Scan for the cell matching the given text and deliver its [x, y] coordinate at center. 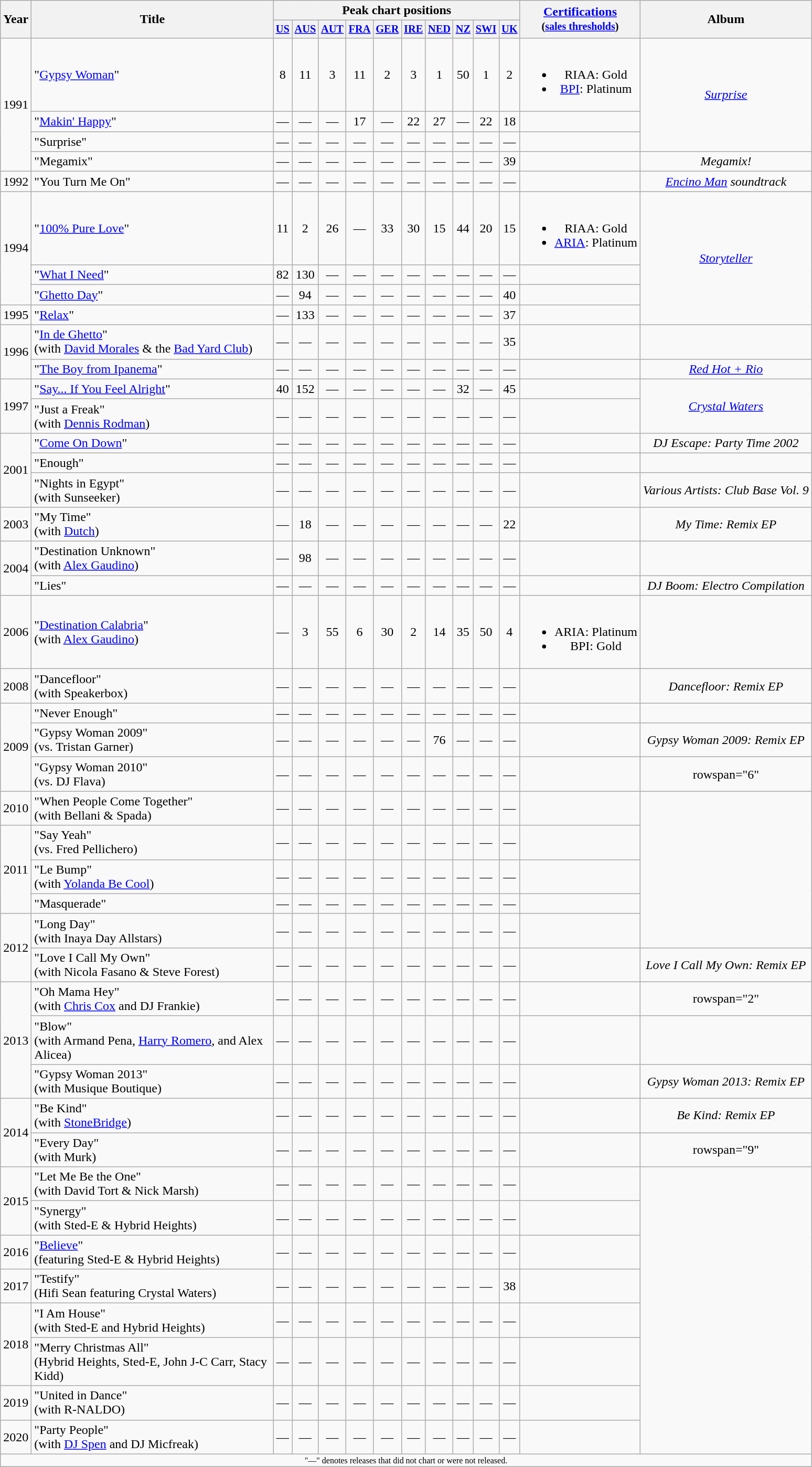
"Gypsy Woman 2009"(vs. Tristan Garner) [152, 740]
"—" denotes releases that did not chart or were not released. [406, 1460]
GER [387, 29]
Crystal Waters [726, 406]
2019 [16, 1403]
2015 [16, 1201]
"Oh Mama Hey"(with Chris Cox and DJ Frankie) [152, 999]
"Let Me Be the One"(with David Tort & Nick Marsh) [152, 1184]
37 [509, 315]
"Masquerade" [152, 903]
Be Kind: Remix EP [726, 1115]
2018 [16, 1344]
2006 [16, 632]
2001 [16, 470]
38 [509, 1287]
"Enough" [152, 463]
1992 [16, 182]
"Gypsy Woman 2010"(vs. DJ Flava) [152, 774]
2004 [16, 569]
Love I Call My Own: Remix EP [726, 964]
6 [360, 632]
"You Turn Me On" [152, 182]
14 [440, 632]
"Believe"(featuring Sted-E & Hybrid Heights) [152, 1252]
2003 [16, 524]
"Synergy"(with Sted-E & Hybrid Heights) [152, 1218]
Megamix! [726, 162]
RIAA: GoldBPI: Platinum [580, 75]
"Megamix" [152, 162]
152 [305, 389]
"In de Ghetto"(with David Morales & the Bad Yard Club) [152, 342]
rowspan="2" [726, 999]
Peak chart positions [397, 10]
26 [333, 228]
US [283, 29]
Encino Man soundtrack [726, 182]
rowspan="9" [726, 1150]
2010 [16, 808]
"The Boy from Ipanema" [152, 369]
DJ Boom: Electro Compilation [726, 586]
76 [440, 740]
"Come On Down" [152, 443]
"Gypsy Woman 2013"(with Musique Boutique) [152, 1081]
"Long Day"(with Inaya Day Allstars) [152, 931]
20 [486, 228]
Certifications(sales thresholds) [580, 19]
My Time: Remix EP [726, 524]
Gypsy Woman 2009: Remix EP [726, 740]
8 [283, 75]
2011 [16, 869]
17 [360, 122]
4 [509, 632]
"Dancefloor"(with Speakerbox) [152, 686]
"Destination Unknown"(with Alex Gaudino) [152, 558]
"Le Bump"(with Yolanda Be Cool) [152, 876]
"Testify"(Hifi Sean featuring Crystal Waters) [152, 1287]
27 [440, 122]
Year [16, 19]
Dancefloor: Remix EP [726, 686]
"Never Enough" [152, 713]
45 [509, 389]
AUT [333, 29]
2017 [16, 1287]
"Ghetto Day" [152, 295]
98 [305, 558]
NZ [463, 29]
AUS [305, 29]
Surprise [726, 94]
"Gypsy Woman" [152, 75]
133 [305, 315]
"Party People"(with DJ Spen and DJ Micfreak) [152, 1437]
130 [305, 275]
2008 [16, 686]
"Say Yeah"(vs. Fred Pellichero) [152, 843]
1991 [16, 104]
2014 [16, 1133]
NED [440, 29]
1997 [16, 406]
2013 [16, 1040]
2012 [16, 948]
"Be Kind"(with StoneBridge) [152, 1115]
DJ Escape: Party Time 2002 [726, 443]
IRE [413, 29]
ARIA: PlatinumBPI: Gold [580, 632]
Various Artists: Club Base Vol. 9 [726, 490]
1994 [16, 248]
2016 [16, 1252]
"Merry Christmas All"(Hybrid Heights, Sted-E, John J-C Carr, Stacy Kidd) [152, 1362]
44 [463, 228]
"What I Need" [152, 275]
"Nights in Egypt"(with Sunseeker) [152, 490]
Gypsy Woman 2013: Remix EP [726, 1081]
FRA [360, 29]
"Blow"(with Armand Pena, Harry Romero, and Alex Alicea) [152, 1040]
UK [509, 29]
Red Hot + Rio [726, 369]
"Lies" [152, 586]
"Every Day"(with Murk) [152, 1150]
"Surprise" [152, 142]
"I Am House"(with Sted-E and Hybrid Heights) [152, 1320]
39 [509, 162]
"Just a Freak"(with Dennis Rodman) [152, 416]
82 [283, 275]
1996 [16, 352]
33 [387, 228]
"My Time"(with Dutch) [152, 524]
2009 [16, 747]
rowspan="6" [726, 774]
"When People Come Together"(with Bellani & Spada) [152, 808]
Album [726, 19]
55 [333, 632]
1995 [16, 315]
RIAA: GoldARIA: Platinum [580, 228]
SWI [486, 29]
"Love I Call My Own"(with Nicola Fasano & Steve Forest) [152, 964]
"Destination Calabria"(with Alex Gaudino) [152, 632]
"Makin' Happy" [152, 122]
Storyteller [726, 258]
32 [463, 389]
"Relax" [152, 315]
94 [305, 295]
"Say... If You Feel Alright" [152, 389]
Title [152, 19]
2020 [16, 1437]
"United in Dance"(with R-NALDO) [152, 1403]
"100% Pure Love" [152, 228]
